Search for the cell housing the specified text and yield its [X, Y] center coordinate. 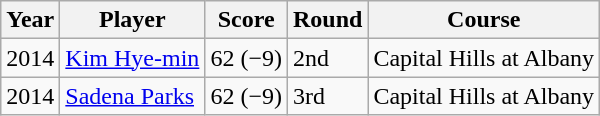
3rd [327, 96]
Kim Hye-min [132, 58]
Course [484, 20]
Round [327, 20]
Year [30, 20]
Player [132, 20]
Score [246, 20]
2nd [327, 58]
Sadena Parks [132, 96]
